Capture the cell that displays the provided text and extract its (x, y) central coordinate. 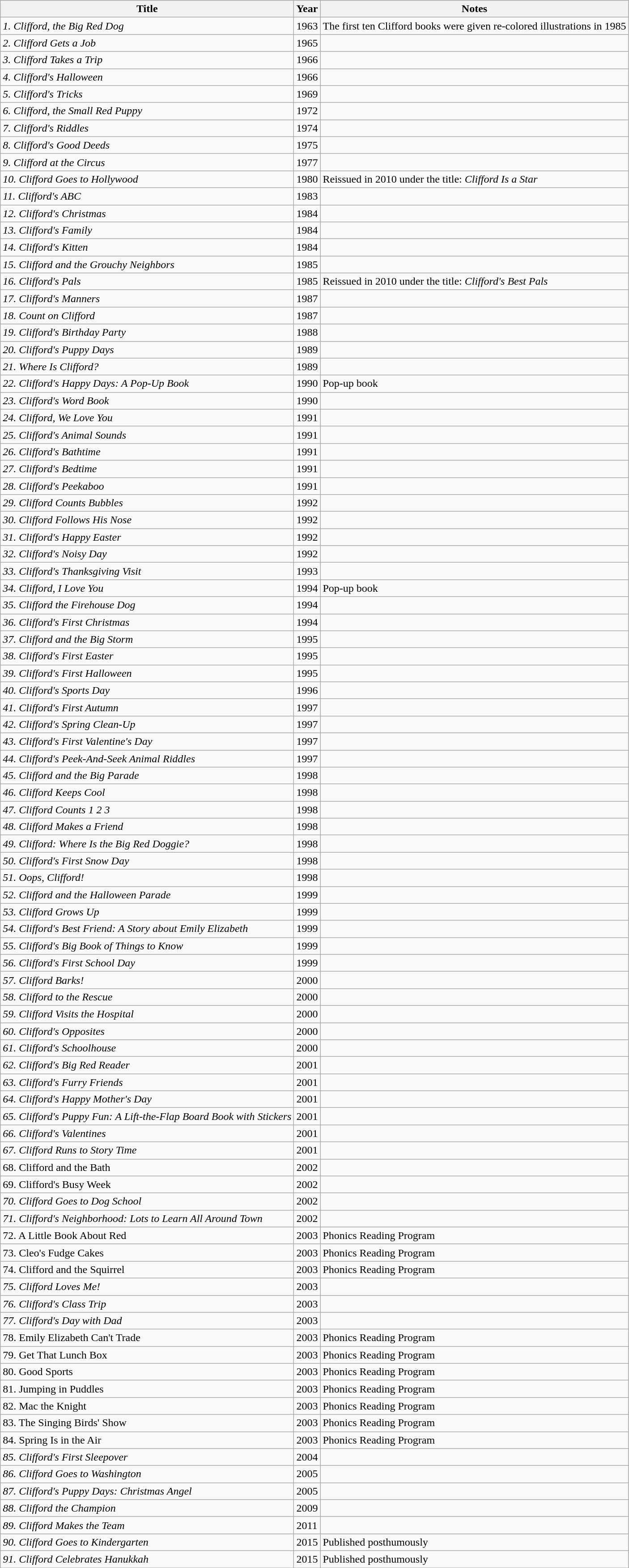
44. Clifford's Peek-And-Seek Animal Riddles (147, 759)
Reissued in 2010 under the title: Clifford Is a Star (474, 179)
7. Clifford's Riddles (147, 128)
53. Clifford Grows Up (147, 912)
1988 (307, 333)
34. Clifford, I Love You (147, 588)
39. Clifford's First Halloween (147, 673)
71. Clifford's Neighborhood: Lots to Learn All Around Town (147, 1218)
35. Clifford the Firehouse Dog (147, 605)
61. Clifford's Schoolhouse (147, 1048)
21. Where Is Clifford? (147, 367)
84. Spring Is in the Air (147, 1440)
38. Clifford's First Easter (147, 656)
91. Clifford Celebrates Hanukkah (147, 1559)
10. Clifford Goes to Hollywood (147, 179)
28. Clifford's Peekaboo (147, 486)
41. Clifford's First Autumn (147, 707)
82. Mac the Knight (147, 1406)
1965 (307, 43)
77. Clifford's Day with Dad (147, 1321)
83. The Singing Birds' Show (147, 1423)
Title (147, 9)
68. Clifford and the Bath (147, 1167)
1977 (307, 162)
1963 (307, 26)
1969 (307, 94)
The first ten Clifford books were given re-colored illustrations in 1985 (474, 26)
62. Clifford's Big Red Reader (147, 1065)
29. Clifford Counts Bubbles (147, 503)
90. Clifford Goes to Kindergarten (147, 1542)
3. Clifford Takes a Trip (147, 60)
2009 (307, 1508)
72. A Little Book About Red (147, 1235)
27. Clifford's Bedtime (147, 469)
1983 (307, 196)
55. Clifford's Big Book of Things to Know (147, 946)
87. Clifford's Puppy Days: Christmas Angel (147, 1491)
65. Clifford's Puppy Fun: A Lift-the-Flap Board Book with Stickers (147, 1116)
54. Clifford's Best Friend: A Story about Emily Elizabeth (147, 929)
51. Oops, Clifford! (147, 878)
30. Clifford Follows His Nose (147, 520)
57. Clifford Barks! (147, 980)
88. Clifford the Champion (147, 1508)
73. Cleo's Fudge Cakes (147, 1252)
32. Clifford's Noisy Day (147, 554)
18. Count on Clifford (147, 316)
64. Clifford's Happy Mother's Day (147, 1099)
31. Clifford's Happy Easter (147, 537)
66. Clifford's Valentines (147, 1133)
33. Clifford's Thanksgiving Visit (147, 571)
9. Clifford at the Circus (147, 162)
24. Clifford, We Love You (147, 418)
49. Clifford: Where Is the Big Red Doggie? (147, 844)
42. Clifford's Spring Clean-Up (147, 724)
50. Clifford's First Snow Day (147, 861)
81. Jumping in Puddles (147, 1389)
76. Clifford's Class Trip (147, 1304)
Reissued in 2010 under the title: Clifford's Best Pals (474, 282)
45. Clifford and the Big Parade (147, 776)
79. Get That Lunch Box (147, 1355)
Notes (474, 9)
86. Clifford Goes to Washington (147, 1474)
8. Clifford's Good Deeds (147, 145)
69. Clifford's Busy Week (147, 1184)
1972 (307, 111)
75. Clifford Loves Me! (147, 1286)
1993 (307, 571)
23. Clifford's Word Book (147, 401)
80. Good Sports (147, 1372)
43. Clifford's First Valentine's Day (147, 741)
16. Clifford's Pals (147, 282)
22. Clifford's Happy Days: A Pop-Up Book (147, 384)
56. Clifford's First School Day (147, 963)
25. Clifford's Animal Sounds (147, 435)
60. Clifford's Opposites (147, 1031)
26. Clifford's Bathtime (147, 452)
2011 (307, 1525)
5. Clifford's Tricks (147, 94)
47. Clifford Counts 1 2 3 (147, 810)
37. Clifford and the Big Storm (147, 639)
85. Clifford's First Sleepover (147, 1457)
13. Clifford's Family (147, 231)
46. Clifford Keeps Cool (147, 793)
63. Clifford's Furry Friends (147, 1082)
59. Clifford Visits the Hospital (147, 1014)
67. Clifford Runs to Story Time (147, 1150)
6. Clifford, the Small Red Puppy (147, 111)
2. Clifford Gets a Job (147, 43)
11. Clifford's ABC (147, 196)
74. Clifford and the Squirrel (147, 1269)
70. Clifford Goes to Dog School (147, 1201)
58. Clifford to the Rescue (147, 997)
1996 (307, 690)
1975 (307, 145)
89. Clifford Makes the Team (147, 1525)
12. Clifford's Christmas (147, 214)
2004 (307, 1457)
19. Clifford's Birthday Party (147, 333)
15. Clifford and the Grouchy Neighbors (147, 265)
78. Emily Elizabeth Can't Trade (147, 1338)
1974 (307, 128)
40. Clifford's Sports Day (147, 690)
48. Clifford Makes a Friend (147, 827)
4. Clifford's Halloween (147, 77)
17. Clifford's Manners (147, 299)
20. Clifford's Puppy Days (147, 350)
52. Clifford and the Halloween Parade (147, 895)
Year (307, 9)
1980 (307, 179)
1. Clifford, the Big Red Dog (147, 26)
36. Clifford's First Christmas (147, 622)
14. Clifford's Kitten (147, 248)
